Identify which cell holds the provided text, then report its (X, Y) central coordinate. 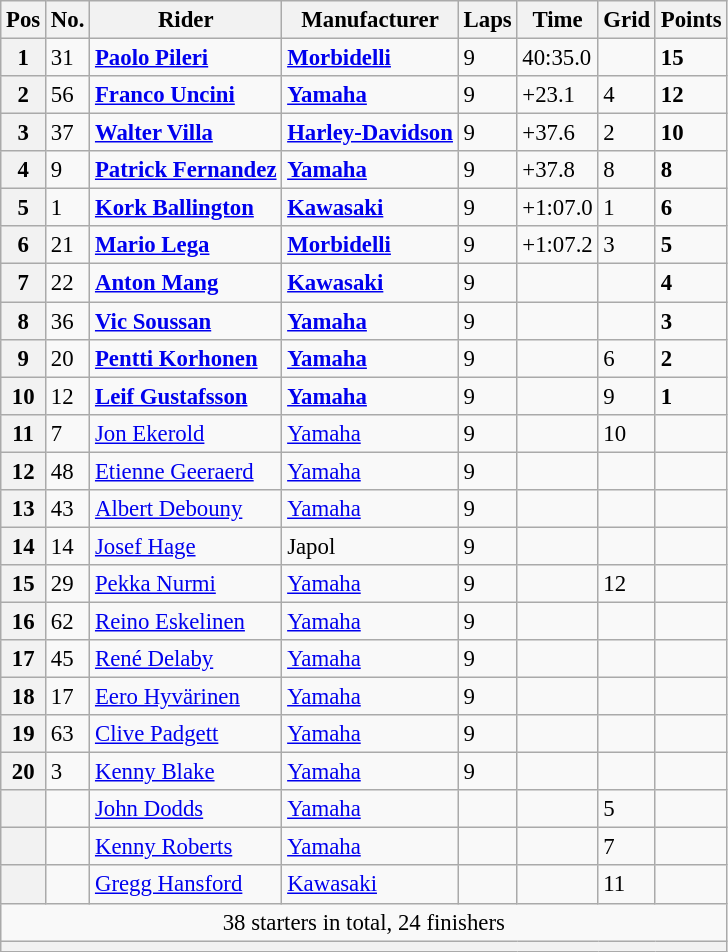
Jon Ekerold (186, 433)
Albert Debouny (186, 509)
Harley-Davidson (370, 133)
Clive Padgett (186, 734)
56 (68, 95)
Eero Hyvärinen (186, 697)
René Delaby (186, 659)
43 (68, 509)
63 (68, 734)
+23.1 (558, 95)
Gregg Hansford (186, 885)
48 (68, 471)
Etienne Geeraerd (186, 471)
Josef Hage (186, 546)
Kork Ballington (186, 208)
John Dodds (186, 809)
Reino Eskelinen (186, 621)
29 (68, 584)
13 (24, 509)
+37.6 (558, 133)
Rider (186, 20)
31 (68, 58)
36 (68, 321)
19 (24, 734)
Patrick Fernandez (186, 170)
Pekka Nurmi (186, 584)
Leif Gustafsson (186, 396)
Time (558, 20)
Manufacturer (370, 20)
38 starters in total, 24 finishers (364, 922)
45 (68, 659)
Vic Soussan (186, 321)
Points (690, 20)
Laps (488, 20)
Mario Lega (186, 245)
Walter Villa (186, 133)
Pos (24, 20)
Kenny Roberts (186, 847)
22 (68, 283)
40:35.0 (558, 58)
+1:07.0 (558, 208)
18 (24, 697)
Anton Mang (186, 283)
+1:07.2 (558, 245)
37 (68, 133)
No. (68, 20)
21 (68, 245)
Franco Uncini (186, 95)
Japol (370, 546)
16 (24, 621)
62 (68, 621)
Pentti Korhonen (186, 358)
Grid (626, 20)
Paolo Pileri (186, 58)
+37.8 (558, 170)
Kenny Blake (186, 772)
